Identify which cell holds the provided text, then report its (X, Y) central coordinate. 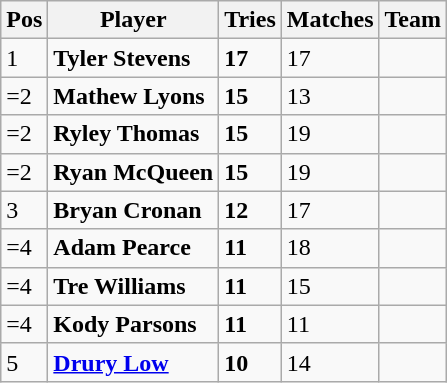
Pos (24, 20)
10 (250, 362)
Drury Low (134, 362)
Tries (250, 20)
1 (24, 58)
14 (330, 362)
Team (413, 20)
18 (330, 248)
Tre Williams (134, 286)
Matches (330, 20)
Bryan Cronan (134, 210)
Ryley Thomas (134, 134)
Adam Pearce (134, 248)
12 (250, 210)
Mathew Lyons (134, 96)
Ryan McQueen (134, 172)
3 (24, 210)
Kody Parsons (134, 324)
Player (134, 20)
13 (330, 96)
Tyler Stevens (134, 58)
5 (24, 362)
